Output the (x, y) coordinate of the center of the cell containing the given text.  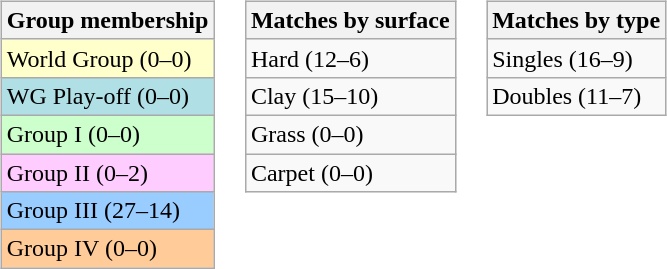
WG Play-off (0–0) (108, 96)
Matches by type (576, 20)
Doubles (11–7) (576, 96)
World Group (0–0) (108, 58)
Singles (16–9) (576, 58)
Matches by surface (350, 20)
Group II (0–2) (108, 173)
Group IV (0–0) (108, 249)
Group III (27–14) (108, 211)
Clay (15–10) (350, 96)
Group membership (108, 20)
Hard (12–6) (350, 58)
Carpet (0–0) (350, 173)
Group I (0–0) (108, 134)
Grass (0–0) (350, 134)
